Capture the cell that displays the provided text and extract its [X, Y] central coordinate. 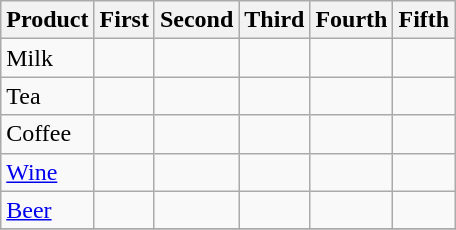
Milk [48, 58]
Fifth [424, 20]
Third [274, 20]
Product [48, 20]
Second [196, 20]
Beer [48, 210]
Fourth [352, 20]
First [124, 20]
Coffee [48, 134]
Wine [48, 172]
Tea [48, 96]
